Output the [X, Y] coordinate of the center of the cell containing the given text.  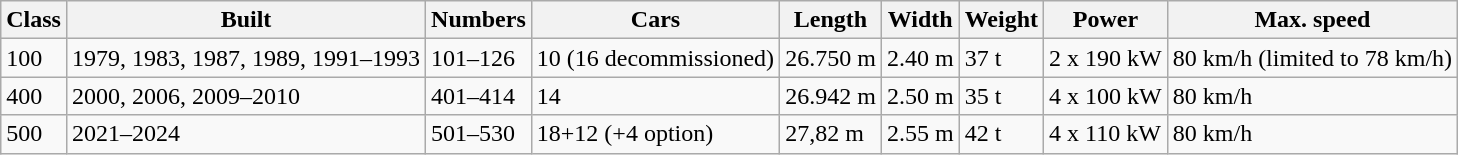
26.942 m [831, 96]
Power [1106, 20]
2021–2024 [246, 134]
37 t [1001, 58]
501–530 [479, 134]
2.40 m [920, 58]
14 [655, 96]
18+12 (+4 option) [655, 134]
Width [920, 20]
Length [831, 20]
35 t [1001, 96]
26.750 m [831, 58]
2.55 m [920, 134]
4 x 110 kW [1106, 134]
2 x 190 kW [1106, 58]
Max. speed [1312, 20]
400 [34, 96]
10 (16 decommissioned) [655, 58]
Built [246, 20]
1979, 1983, 1987, 1989, 1991–1993 [246, 58]
2.50 m [920, 96]
401–414 [479, 96]
500 [34, 134]
42 t [1001, 134]
2000, 2006, 2009–2010 [246, 96]
101–126 [479, 58]
100 [34, 58]
80 km/h (limited to 78 km/h) [1312, 58]
Class [34, 20]
Cars [655, 20]
4 x 100 kW [1106, 96]
Numbers [479, 20]
Weight [1001, 20]
27,82 m [831, 134]
